Detect which cell encompasses the target text, then output its (X, Y) center coordinate. 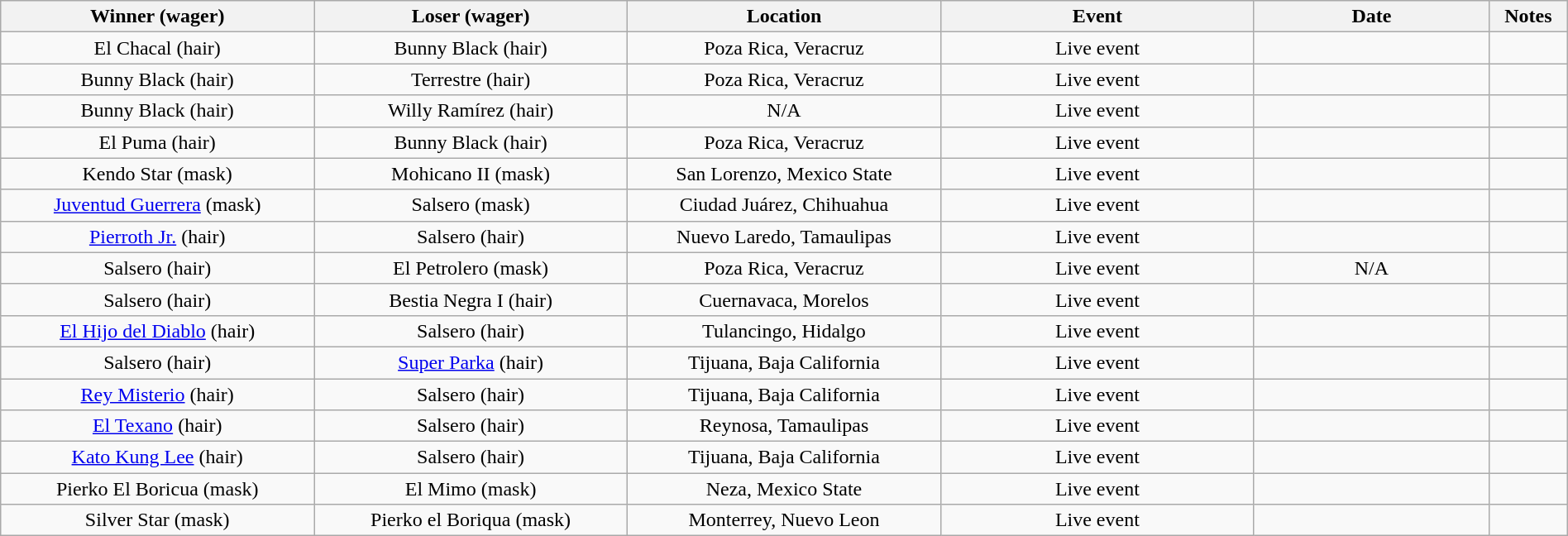
El Puma (hair) (157, 142)
El Chacal (hair) (157, 48)
Mohicano II (mask) (471, 174)
Juventud Guerrera (mask) (157, 205)
Pierko El Boricua (mask) (157, 489)
Monterrey, Nuevo Leon (784, 520)
Terrestre (hair) (471, 79)
Willy Ramírez (hair) (471, 111)
Date (1371, 17)
Cuernavaca, Morelos (784, 299)
Ciudad Juárez, Chihuahua (784, 205)
Rey Misterio (hair) (157, 395)
Salsero (mask) (471, 205)
Pierroth Jr. (hair) (157, 237)
Tulancingo, Hidalgo (784, 331)
Kendo Star (mask) (157, 174)
Nuevo Laredo, Tamaulipas (784, 237)
Neza, Mexico State (784, 489)
El Mimo (mask) (471, 489)
Bestia Negra I (hair) (471, 299)
Notes (1528, 17)
El Hijo del Diablo (hair) (157, 331)
Super Parka (hair) (471, 362)
El Petrolero (mask) (471, 268)
Event (1097, 17)
Pierko el Boriqua (mask) (471, 520)
Loser (wager) (471, 17)
Location (784, 17)
Winner (wager) (157, 17)
Kato Kung Lee (hair) (157, 457)
Reynosa, Tamaulipas (784, 426)
El Texano (hair) (157, 426)
San Lorenzo, Mexico State (784, 174)
Silver Star (mask) (157, 520)
